Provide the (x, y) coordinate of the cell's center where the given text is located.  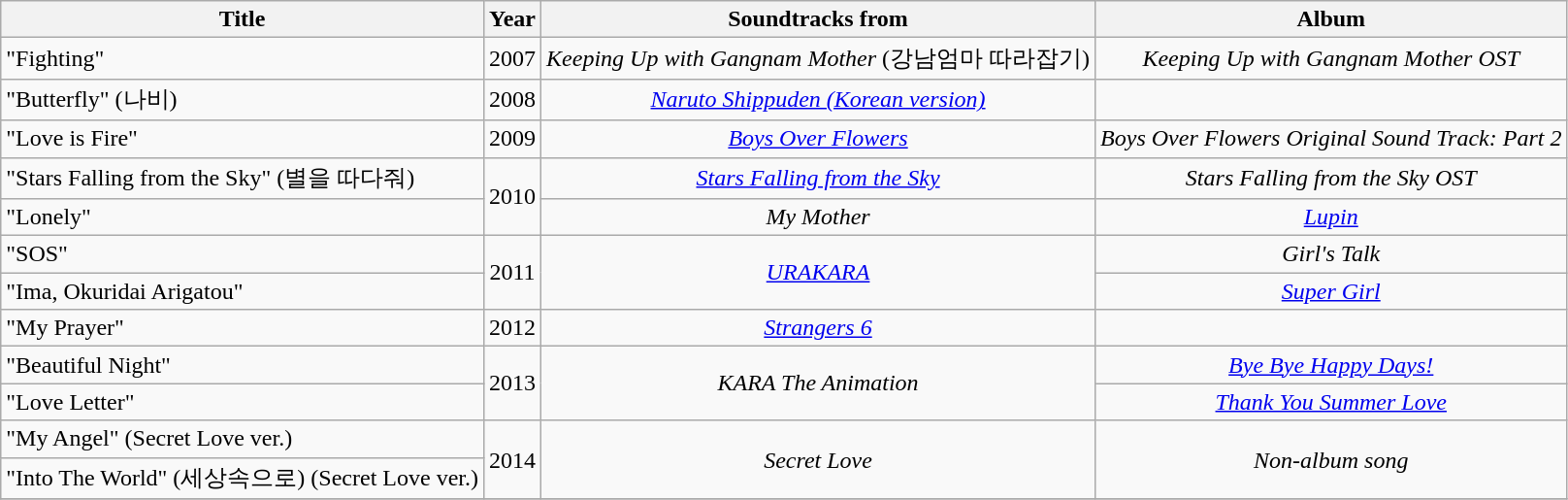
Super Girl (1331, 291)
Bye Bye Happy Days! (1331, 365)
2009 (512, 139)
Stars Falling from the Sky OST (1331, 179)
Keeping Up with Gangnam Mother (강남엄마 따라잡기) (819, 58)
Thank You Summer Love (1331, 402)
Stars Falling from the Sky (819, 179)
My Mother (819, 217)
2012 (512, 328)
"Into The World" (세상속으로) (Secret Love ver.) (243, 478)
Naruto Shippuden (Korean version) (819, 99)
URAKARA (819, 273)
Album (1331, 19)
Lupin (1331, 217)
2011 (512, 273)
2014 (512, 460)
KARA The Animation (819, 383)
Boys Over Flowers Original Sound Track: Part 2 (1331, 139)
Boys Over Flowers (819, 139)
"SOS" (243, 254)
"My Prayer" (243, 328)
2010 (512, 196)
"Beautiful Night" (243, 365)
"Love is Fire" (243, 139)
Year (512, 19)
"Love Letter" (243, 402)
"Butterfly" (나비) (243, 99)
Non-album song (1331, 460)
2007 (512, 58)
"Stars Falling from the Sky" (별을 따다줘) (243, 179)
"Lonely" (243, 217)
Girl's Talk (1331, 254)
Secret Love (819, 460)
"My Angel" (Secret Love ver.) (243, 439)
2013 (512, 383)
Keeping Up with Gangnam Mother OST (1331, 58)
"Fighting" (243, 58)
2008 (512, 99)
"Ima, Okuridai Arigatou" (243, 291)
Soundtracks from (819, 19)
Title (243, 19)
Strangers 6 (819, 328)
